Find where the given text appears and provide that cell's center as [x, y] coordinate. 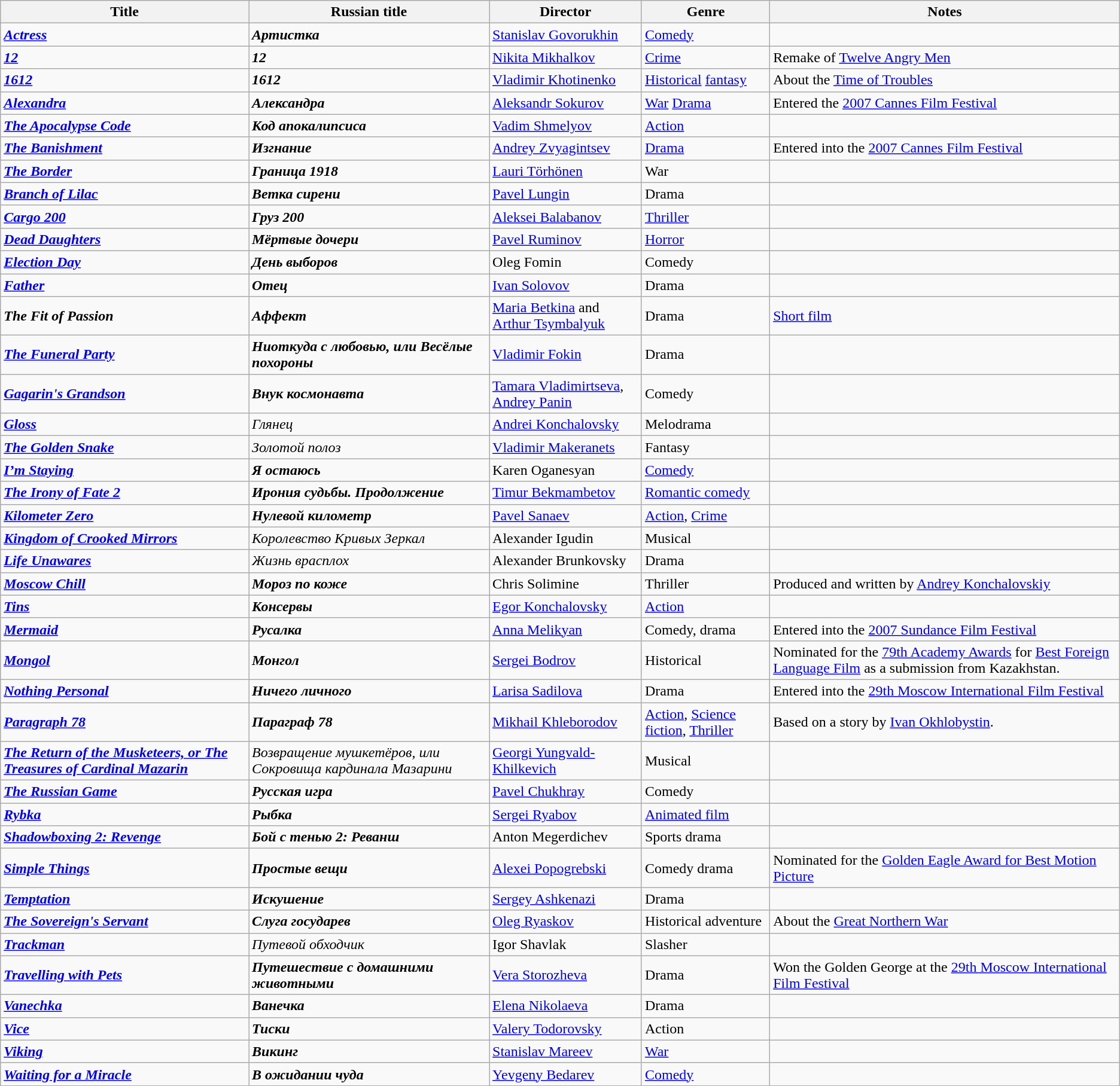
The Sovereign's Servant [124, 922]
Жизнь врасплох [369, 561]
Nominated for the 79th Academy Awards for Best Foreign Language Film as a submission from Kazakhstan. [945, 660]
Paragraph 78 [124, 721]
Mermaid [124, 629]
Lauri Törhönen [566, 171]
Larisa Sadilova [566, 691]
Remake of Twelve Angry Men [945, 57]
Изгнание [369, 148]
В ожидании чуда [369, 1074]
Anton Megerdichev [566, 837]
The Border [124, 171]
Pavel Lungin [566, 194]
Mikhail Khleborodov [566, 721]
Путевой обходчик [369, 944]
Travelling with Pets [124, 975]
Nikita Mikhalkov [566, 57]
Short film [945, 316]
Alexandra [124, 103]
Артистка [369, 35]
Aleksandr Sokurov [566, 103]
Путешествие с домашними животными [369, 975]
Rybka [124, 814]
Nominated for the Golden Eagle Award for Best Motion Picture [945, 868]
Груз 200 [369, 216]
Entered into the 2007 Cannes Film Festival [945, 148]
Trackman [124, 944]
Romantic comedy [705, 493]
Слуга государев [369, 922]
Ирония судьбы. Продолжение [369, 493]
Vladimir Khotinenko [566, 80]
The Return of the Musketeers, or The Treasures of Cardinal Mazarin [124, 761]
Karen Oganesyan [566, 470]
Alexander Igudin [566, 538]
Sergey Ashkenazi [566, 899]
Anna Melikyan [566, 629]
Русалка [369, 629]
Actress [124, 35]
Русская игра [369, 792]
Notes [945, 12]
Нулевой километр [369, 515]
Аффект [369, 316]
Vera Storozheva [566, 975]
Historical [705, 660]
Andrei Konchalovsky [566, 425]
Ничего личного [369, 691]
Won the Golden George at the 29th Moscow International Film Festival [945, 975]
Entered into the 29th Moscow International Film Festival [945, 691]
The Fit of Passion [124, 316]
Chris Solimine [566, 584]
Ivan Solovov [566, 285]
About the Time of Troubles [945, 80]
Viking [124, 1051]
The Golden Snake [124, 447]
Title [124, 12]
Cargo 200 [124, 216]
Stanislav Govorukhin [566, 35]
Aleksei Balabanov [566, 216]
Entered into the 2007 Sundance Film Festival [945, 629]
Simple Things [124, 868]
Vanechka [124, 1006]
Александра [369, 103]
Director [566, 12]
Tins [124, 606]
Oleg Ryaskov [566, 922]
Я остаюсь [369, 470]
Kingdom of Crooked Mirrors [124, 538]
The Irony of Fate 2 [124, 493]
Vice [124, 1029]
Elena Nikolaeva [566, 1006]
Глянец [369, 425]
Pavel Sanaev [566, 515]
Gagarin's Grandson [124, 393]
Внук космонавта [369, 393]
Igor Shavlak [566, 944]
Sergei Bodrov [566, 660]
Параграф 78 [369, 721]
Entered the 2007 Cannes Film Festival [945, 103]
Moscow Chill [124, 584]
Pavel Chukhray [566, 792]
Genre [705, 12]
Stanislav Mareev [566, 1051]
The Russian Game [124, 792]
Золотой полоз [369, 447]
Georgi Yungvald-Khilkevich [566, 761]
I’m Staying [124, 470]
Oleg Fomin [566, 262]
Produced and written by Andrey Konchalovskiy [945, 584]
Vladimir Fokin [566, 355]
Бой с тенью 2: Реванш [369, 837]
Sergei Ryabov [566, 814]
Comedy drama [705, 868]
Ванечка [369, 1006]
Branch of Lilac [124, 194]
Temptation [124, 899]
Russian title [369, 12]
War Drama [705, 103]
Dead Daughters [124, 239]
Maria Betkina and Arthur Tsymbalyuk [566, 316]
Historical adventure [705, 922]
Alexander Brunkovsky [566, 561]
Мороз по коже [369, 584]
Andrey Zvyagintsev [566, 148]
About the Great Northern War [945, 922]
Crime [705, 57]
Based on a story by Ivan Okhlobystin. [945, 721]
Nothing Personal [124, 691]
Мёртвые дочери [369, 239]
Tamara Vladimirtseva, Andrey Panin [566, 393]
Father [124, 285]
Возвращение мушкетёров, или Сокровища кардинала Мазарини [369, 761]
Waiting for a Miracle [124, 1074]
The Funeral Party [124, 355]
Тиски [369, 1029]
День выборов [369, 262]
Sports drama [705, 837]
The Banishment [124, 148]
Ветка сирени [369, 194]
Yevgeny Bedarev [566, 1074]
Life Unawares [124, 561]
Граница 1918 [369, 171]
Mongol [124, 660]
Animated film [705, 814]
Election Day [124, 262]
Egor Konchalovsky [566, 606]
Отец [369, 285]
Melodrama [705, 425]
Vadim Shmelyov [566, 126]
Gloss [124, 425]
Простые вещи [369, 868]
Консервы [369, 606]
Slasher [705, 944]
Kilometer Zero [124, 515]
Pavel Ruminov [566, 239]
Horror [705, 239]
Valery Todorovsky [566, 1029]
Королевство Кривых Зеркал [369, 538]
Ниоткуда с любовью, или Весёлые похороны [369, 355]
Код апокалипсиса [369, 126]
Timur Bekmambetov [566, 493]
Alexei Popogrebski [566, 868]
The Apocalypse Code [124, 126]
Рыбка [369, 814]
Action, Science fiction, Thriller [705, 721]
Shadowboxing 2: Revenge [124, 837]
Action, Crime [705, 515]
Vladimir Makeranets [566, 447]
Historical fantasy [705, 80]
Comedy, drama [705, 629]
Викинг [369, 1051]
Монгол [369, 660]
Fantasy [705, 447]
Искушение [369, 899]
